Determine the (X, Y) coordinate at the center of the cell enclosing the given text.  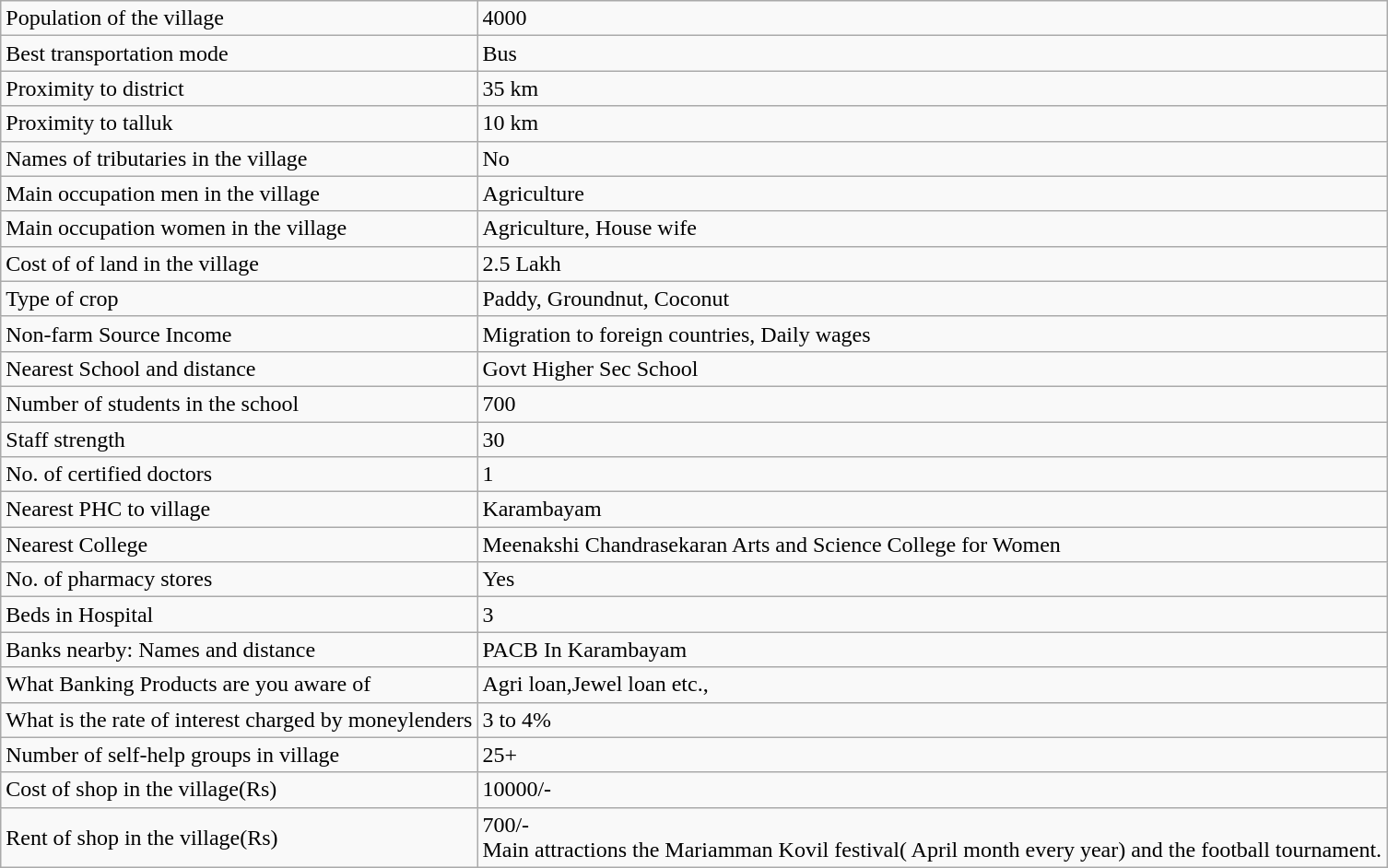
No (933, 158)
PACB In Karambayam (933, 650)
Proximity to district (240, 88)
Best transportation mode (240, 53)
Agriculture (933, 194)
Govt Higher Sec School (933, 369)
Population of the village (240, 18)
No. of pharmacy stores (240, 580)
3 to 4% (933, 720)
Number of students in the school (240, 404)
Agriculture, House wife (933, 229)
Cost of of land in the village (240, 264)
Number of self-help groups in village (240, 755)
30 (933, 440)
Banks nearby: Names and distance (240, 650)
Cost of shop in the village(Rs) (240, 790)
What is the rate of interest charged by moneylenders (240, 720)
700 (933, 404)
Yes (933, 580)
1 (933, 475)
Main occupation men in the village (240, 194)
2.5 Lakh (933, 264)
10 km (933, 123)
Nearest School and distance (240, 369)
No. of certified doctors (240, 475)
Meenakshi Chandrasekaran Arts and Science College for Women (933, 545)
What Banking Products are you aware of (240, 685)
Staff strength (240, 440)
Type of crop (240, 299)
Bus (933, 53)
Nearest PHC to village (240, 510)
Rent of shop in the village(Rs) (240, 837)
Nearest College (240, 545)
Paddy, Groundnut, Coconut (933, 299)
Beds in Hospital (240, 615)
4000 (933, 18)
700/-Main attractions the Mariamman Kovil festival( April month every year) and the football tournament. (933, 837)
Agri loan,Jewel loan etc., (933, 685)
3 (933, 615)
35 km (933, 88)
Main occupation women in the village (240, 229)
Names of tributaries in the village (240, 158)
10000/- (933, 790)
Karambayam (933, 510)
Migration to foreign countries, Daily wages (933, 334)
Non-farm Source Income (240, 334)
25+ (933, 755)
Proximity to talluk (240, 123)
